From the cell containing the given text, extract its center point as [x, y] coordinate. 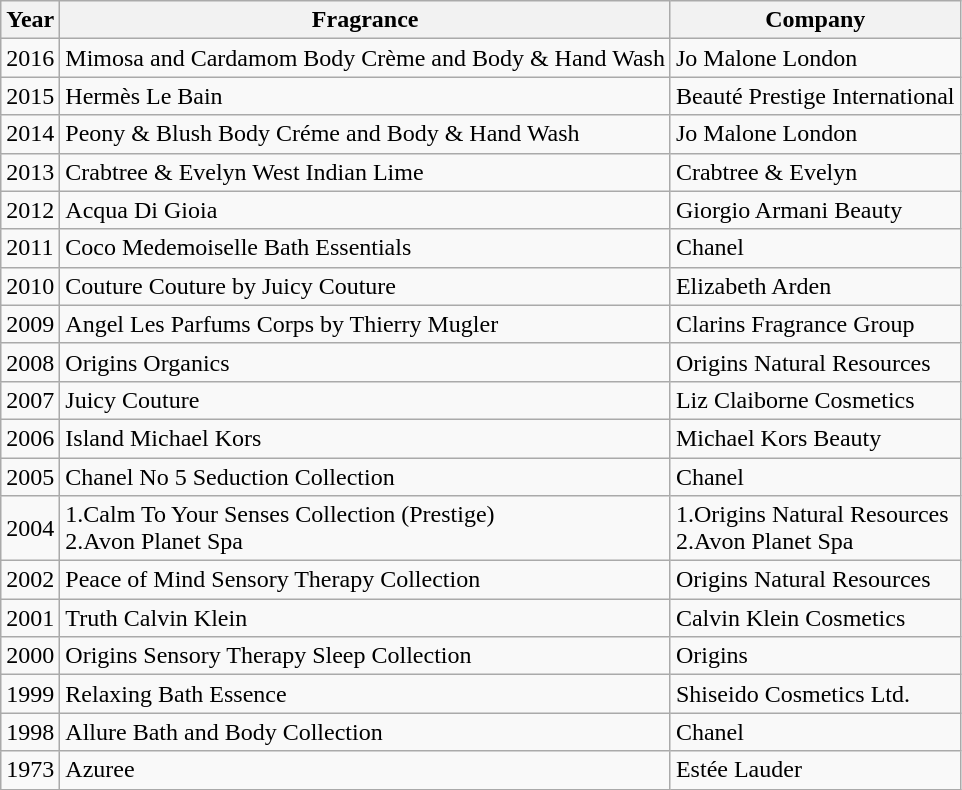
Couture Couture by Juicy Couture [366, 286]
2004 [30, 528]
2015 [30, 96]
Company [815, 20]
Island Michael Kors [366, 438]
Crabtree & Evelyn West Indian Lime [366, 172]
Mimosa and Cardamom Body Crème and Body & Hand Wash [366, 58]
Shiseido Cosmetics Ltd. [815, 694]
Peony & Blush Body Créme and Body & Hand Wash [366, 134]
1998 [30, 732]
Michael Kors Beauty [815, 438]
Calvin Klein Cosmetics [815, 618]
2014 [30, 134]
Liz Claiborne Cosmetics [815, 400]
Crabtree & Evelyn [815, 172]
2002 [30, 580]
2006 [30, 438]
Elizabeth Arden [815, 286]
Acqua Di Gioia [366, 210]
Relaxing Bath Essence [366, 694]
Estée Lauder [815, 770]
Origins [815, 656]
2011 [30, 248]
1973 [30, 770]
Azuree [366, 770]
Origins Organics [366, 362]
2012 [30, 210]
1.Calm To Your Senses Collection (Prestige)2.Avon Planet Spa [366, 528]
Clarins Fragrance Group [815, 324]
2010 [30, 286]
Year [30, 20]
Coco Medemoiselle Bath Essentials [366, 248]
Beauté Prestige International [815, 96]
Juicy Couture [366, 400]
2013 [30, 172]
Origins Sensory Therapy Sleep Collection [366, 656]
Allure Bath and Body Collection [366, 732]
Chanel No 5 Seduction Collection [366, 477]
2008 [30, 362]
1999 [30, 694]
2005 [30, 477]
Fragrance [366, 20]
2007 [30, 400]
2016 [30, 58]
2001 [30, 618]
Truth Calvin Klein [366, 618]
2009 [30, 324]
Peace of Mind Sensory Therapy Collection [366, 580]
Angel Les Parfums Corps by Thierry Mugler [366, 324]
Hermès Le Bain [366, 96]
1.Origins Natural Resources2.Avon Planet Spa [815, 528]
2000 [30, 656]
Giorgio Armani Beauty [815, 210]
